Return the [X, Y] coordinate for the center point of the cell that contains the specified text.  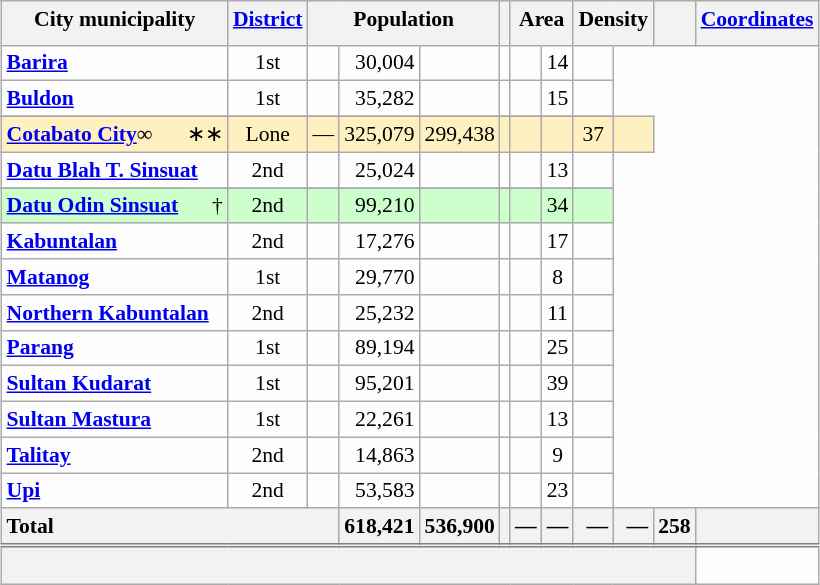
District [268, 18]
Population [404, 18]
34 [558, 206]
Upi [115, 490]
Parang [115, 348]
618,421 [379, 526]
Northern Kabuntalan [115, 312]
Cotabato City∞ [92, 134]
23 [558, 490]
8 [558, 277]
25,024 [379, 170]
89,194 [379, 348]
Buldon [115, 99]
Coordinates [758, 18]
9 [558, 455]
Datu Odin Sinsuat [92, 206]
City municipality [115, 18]
Density [613, 18]
25 [558, 348]
22,261 [379, 419]
536,900 [460, 526]
95,201 [379, 384]
15 [558, 99]
14 [558, 63]
25,232 [379, 312]
29,770 [379, 277]
30,004 [379, 63]
Sultan Kudarat [115, 384]
299,438 [460, 134]
Total [171, 526]
Sultan Mastura [115, 419]
Area [542, 18]
Matanog [115, 277]
17 [558, 241]
17,276 [379, 241]
Lone [268, 134]
35,282 [379, 99]
37 [593, 134]
11 [558, 312]
† [204, 206]
99,210 [379, 206]
Kabuntalan [115, 241]
14,863 [379, 455]
325,079 [379, 134]
Talitay [115, 455]
258 [674, 526]
∗∗ [204, 134]
Barira [115, 63]
53,583 [379, 490]
39 [558, 384]
Datu Blah T. Sinsuat [115, 170]
